Extract the [X, Y] coordinate from the center of the cell holding the provided text.  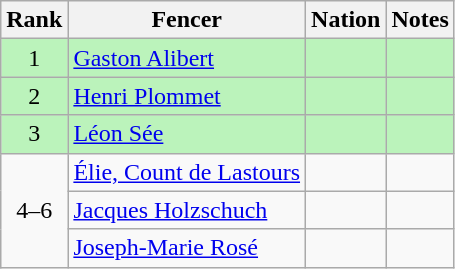
Fencer [187, 20]
3 [34, 134]
Élie, Count de Lastours [187, 172]
Rank [34, 20]
Jacques Holzschuch [187, 210]
Notes [420, 20]
Henri Plommet [187, 96]
4–6 [34, 210]
Gaston Alibert [187, 58]
Joseph-Marie Rosé [187, 248]
Léon Sée [187, 134]
1 [34, 58]
Nation [346, 20]
2 [34, 96]
